Output the (X, Y) coordinate of the center of the cell containing the given text.  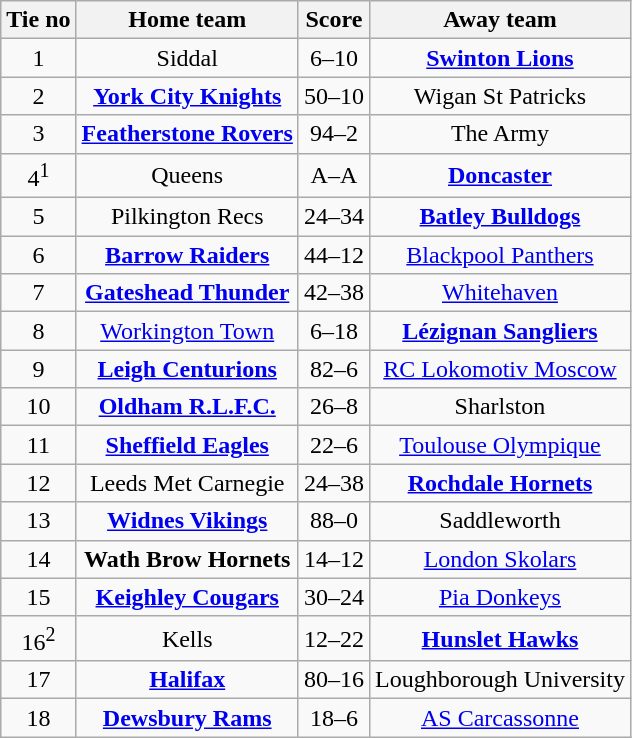
13 (38, 521)
17 (38, 680)
York City Knights (187, 96)
9 (38, 369)
8 (38, 331)
3 (38, 134)
18–6 (334, 718)
Whitehaven (500, 293)
The Army (500, 134)
Keighley Cougars (187, 597)
42–38 (334, 293)
7 (38, 293)
Score (334, 20)
14 (38, 559)
24–38 (334, 483)
Wigan St Patricks (500, 96)
Kells (187, 638)
162 (38, 638)
2 (38, 96)
11 (38, 445)
82–6 (334, 369)
80–16 (334, 680)
Hunslet Hawks (500, 638)
AS Carcassonne (500, 718)
Dewsbury Rams (187, 718)
6–18 (334, 331)
Pilkington Recs (187, 217)
London Skolars (500, 559)
Tie no (38, 20)
6–10 (334, 58)
Wath Brow Hornets (187, 559)
Leigh Centurions (187, 369)
Leeds Met Carnegie (187, 483)
Workington Town (187, 331)
26–8 (334, 407)
Batley Bulldogs (500, 217)
Loughborough University (500, 680)
50–10 (334, 96)
Pia Donkeys (500, 597)
Sharlston (500, 407)
12 (38, 483)
A–A (334, 176)
Rochdale Hornets (500, 483)
1 (38, 58)
Halifax (187, 680)
Queens (187, 176)
Away team (500, 20)
44–12 (334, 255)
6 (38, 255)
Featherstone Rovers (187, 134)
Home team (187, 20)
14–12 (334, 559)
88–0 (334, 521)
30–24 (334, 597)
10 (38, 407)
Doncaster (500, 176)
Widnes Vikings (187, 521)
Swinton Lions (500, 58)
Gateshead Thunder (187, 293)
Blackpool Panthers (500, 255)
15 (38, 597)
Sheffield Eagles (187, 445)
5 (38, 217)
Oldham R.L.F.C. (187, 407)
94–2 (334, 134)
RC Lokomotiv Moscow (500, 369)
Toulouse Olympique (500, 445)
Saddleworth (500, 521)
22–6 (334, 445)
Lézignan Sangliers (500, 331)
18 (38, 718)
Siddal (187, 58)
Barrow Raiders (187, 255)
24–34 (334, 217)
12–22 (334, 638)
41 (38, 176)
